Return [x, y] of the center of cell containing provided text 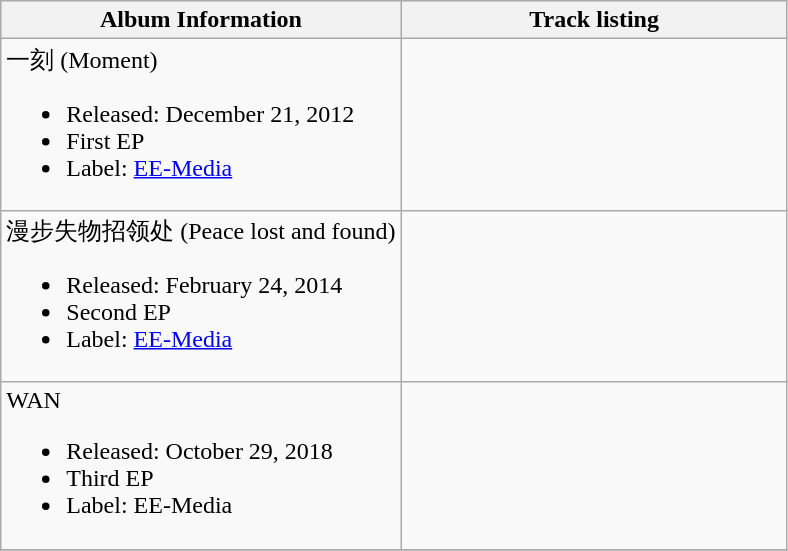
一刻 (Moment)Released: December 21, 2012First EPLabel: EE-Media [201, 125]
Album Information [201, 20]
漫步失物招领处 (Peace lost and found)Released: February 24, 2014Second EPLabel: EE-Media [201, 296]
Track listing [594, 20]
WANReleased: October 29, 2018Third EPLabel: EE-Media [201, 466]
